Identify which cell holds the provided text, then report its [X, Y] central coordinate. 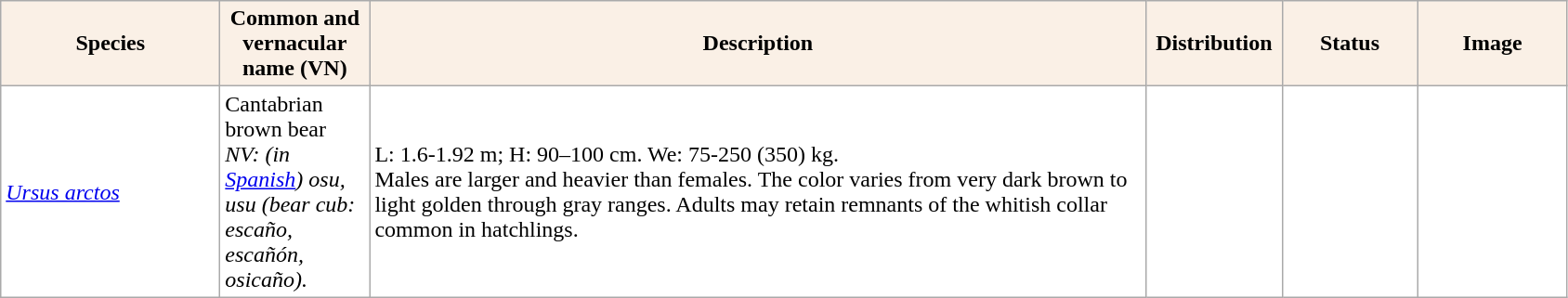
Ursus arctos [111, 191]
Description [758, 44]
Common and vernacular name (VN) [295, 44]
Status [1350, 44]
Species [111, 44]
Image [1492, 44]
Cantabrian brown bear NV: (in Spanish) osu, usu (bear cub: escaño, escañón, osicaño). [295, 191]
Distribution [1214, 44]
